Extract the (x, y) coordinate from the center of the cell holding the provided text.  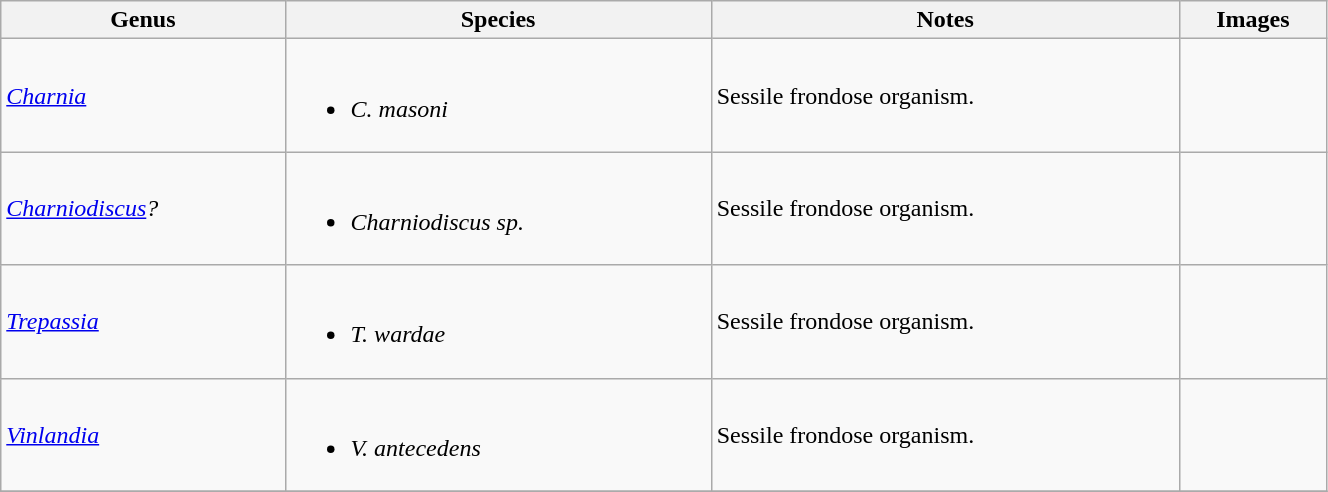
Trepassia (143, 322)
T. wardae (498, 322)
C. masoni (498, 96)
Images (1252, 20)
Charnia (143, 96)
V. antecedens (498, 434)
Charniodiscus sp. (498, 208)
Charniodiscus? (143, 208)
Vinlandia (143, 434)
Notes (945, 20)
Genus (143, 20)
Species (498, 20)
